Locate the cell with the specified text and output its (x, y) center coordinate. 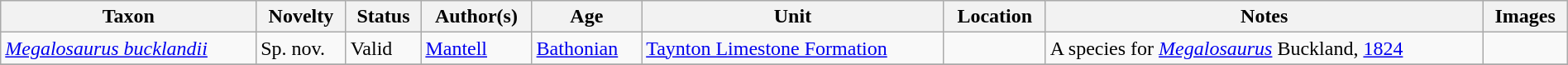
Notes (1264, 17)
Bathonian (587, 48)
Author(s) (476, 17)
Location (994, 17)
Age (587, 17)
Status (384, 17)
Valid (384, 48)
A species for Megalosaurus Buckland, 1824 (1264, 48)
Unit (793, 17)
Megalosaurus bucklandii (129, 48)
Mantell (476, 48)
Images (1525, 17)
Sp. nov. (301, 48)
Taxon (129, 17)
Novelty (301, 17)
Taynton Limestone Formation (793, 48)
